Pinpoint the cell where the given text exists, returning its [x, y] midpoint coordinate. 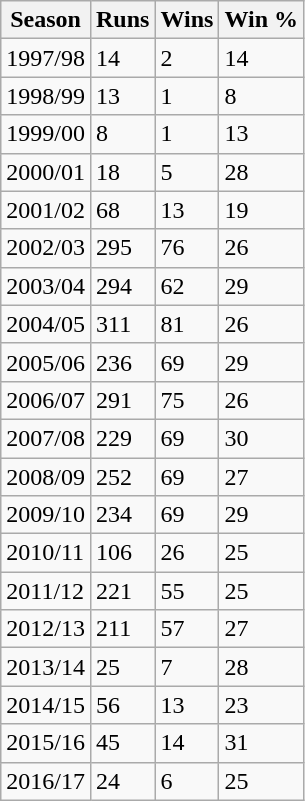
229 [122, 438]
211 [122, 629]
18 [122, 172]
19 [262, 210]
Season [46, 20]
75 [187, 400]
2000/01 [46, 172]
30 [262, 438]
5 [187, 172]
23 [262, 705]
1998/99 [46, 96]
1997/98 [46, 58]
31 [262, 743]
2014/15 [46, 705]
294 [122, 286]
2003/04 [46, 286]
221 [122, 591]
Win % [262, 20]
2008/09 [46, 477]
2002/03 [46, 248]
24 [122, 781]
45 [122, 743]
252 [122, 477]
2016/17 [46, 781]
311 [122, 324]
56 [122, 705]
2011/12 [46, 591]
6 [187, 781]
1999/00 [46, 134]
2006/07 [46, 400]
76 [187, 248]
236 [122, 362]
2001/02 [46, 210]
295 [122, 248]
57 [187, 629]
2007/08 [46, 438]
81 [187, 324]
68 [122, 210]
Runs [122, 20]
55 [187, 591]
2 [187, 58]
2013/14 [46, 667]
2015/16 [46, 743]
106 [122, 553]
234 [122, 515]
2004/05 [46, 324]
2012/13 [46, 629]
2010/11 [46, 553]
291 [122, 400]
7 [187, 667]
Wins [187, 20]
2009/10 [46, 515]
62 [187, 286]
2005/06 [46, 362]
